Return the (X, Y) coordinate for the center point of the cell that contains the specified text.  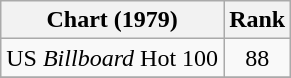
Rank (258, 20)
US Billboard Hot 100 (112, 58)
88 (258, 58)
Chart (1979) (112, 20)
